Capture the cell that displays the provided text and extract its (x, y) central coordinate. 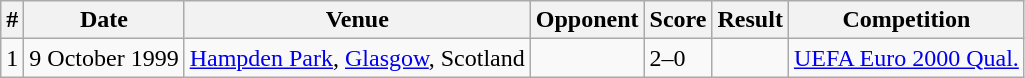
Score (678, 20)
9 October 1999 (104, 58)
Hampden Park, Glasgow, Scotland (357, 58)
2–0 (678, 58)
1 (12, 58)
Venue (357, 20)
Opponent (587, 20)
Result (750, 20)
UEFA Euro 2000 Qual. (906, 58)
Competition (906, 20)
Date (104, 20)
# (12, 20)
